Output the (X, Y) coordinate of the center of the cell containing the given text.  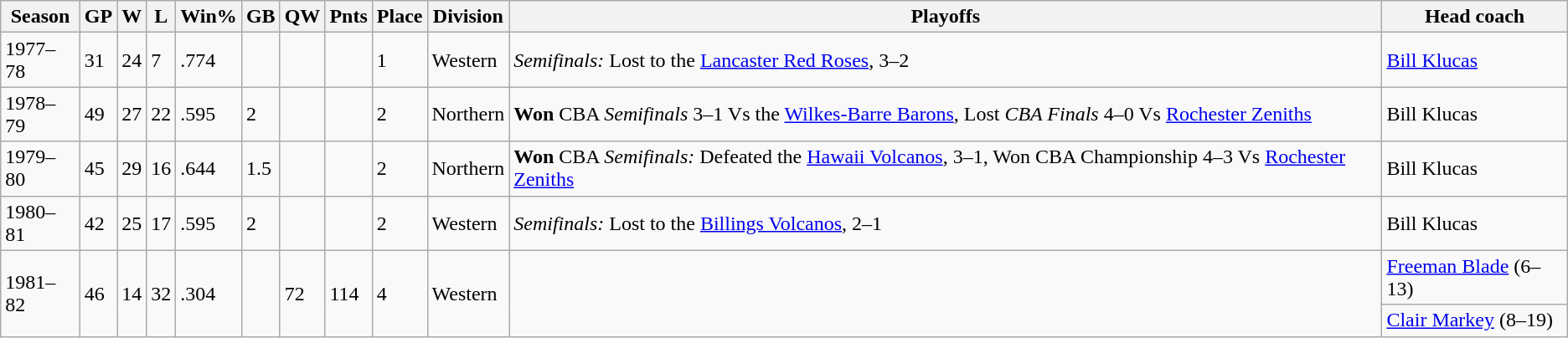
Won CBA Semifinals: Defeated the Hawaii Volcanos, 3–1, Won CBA Championship 4–3 Vs Rochester Zeniths (946, 169)
Pnts (348, 17)
45 (98, 169)
L (161, 17)
49 (98, 114)
72 (302, 293)
Freeman Blade (6–13) (1474, 278)
27 (132, 114)
W (132, 17)
1981–82 (40, 293)
Place (400, 17)
1978–79 (40, 114)
17 (161, 223)
Head coach (1474, 17)
QW (302, 17)
Division (468, 17)
Clair Markey (8–19) (1474, 320)
25 (132, 223)
Season (40, 17)
.774 (209, 60)
24 (132, 60)
1980–81 (40, 223)
1977–78 (40, 60)
42 (98, 223)
Semifinals: Lost to the Billings Volcanos, 2–1 (946, 223)
GB (260, 17)
14 (132, 293)
.304 (209, 293)
1.5 (260, 169)
4 (400, 293)
32 (161, 293)
114 (348, 293)
22 (161, 114)
.644 (209, 169)
Win% (209, 17)
29 (132, 169)
46 (98, 293)
7 (161, 60)
Playoffs (946, 17)
31 (98, 60)
Won CBA Semifinals 3–1 Vs the Wilkes-Barre Barons, Lost CBA Finals 4–0 Vs Rochester Zeniths (946, 114)
Semifinals: Lost to the Lancaster Red Roses, 3–2 (946, 60)
1979–80 (40, 169)
16 (161, 169)
1 (400, 60)
GP (98, 17)
